Provide the (x, y) coordinate of the cell's center where the given text is located.  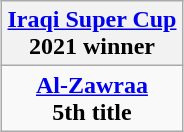
Iraqi Super Cup2021 winner (92, 34)
Al-Zawraa5th title (92, 98)
